Locate the cell with the specified text and output its [x, y] center coordinate. 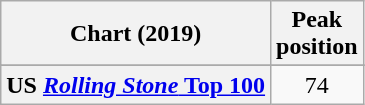
US Rolling Stone Top 100 [136, 85]
Chart (2019) [136, 34]
74 [317, 85]
Peakposition [317, 34]
